Detect which cell encompasses the target text, then output its (x, y) center coordinate. 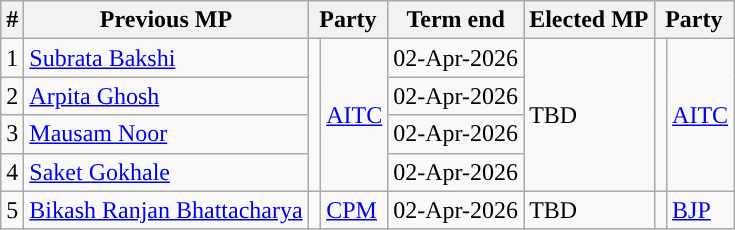
Saket Gokhale (166, 172)
Elected MP (589, 20)
5 (12, 210)
Bikash Ranjan Bhattacharya (166, 210)
3 (12, 134)
Previous MP (166, 20)
# (12, 20)
4 (12, 172)
1 (12, 58)
CPM (354, 210)
Term end (456, 20)
BJP (700, 210)
Arpita Ghosh (166, 96)
Subrata Bakshi (166, 58)
Mausam Noor (166, 134)
2 (12, 96)
